Identify which cell holds the provided text, then report its (x, y) central coordinate. 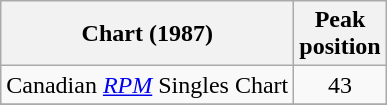
Canadian RPM Singles Chart (148, 85)
43 (340, 85)
Peakposition (340, 34)
Chart (1987) (148, 34)
